Provide the (x, y) coordinate of the cell's center where the given text is located.  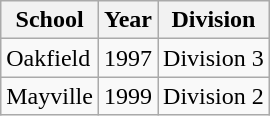
Division 2 (214, 96)
School (50, 20)
Year (128, 20)
1999 (128, 96)
Division (214, 20)
Mayville (50, 96)
1997 (128, 58)
Division 3 (214, 58)
Oakfield (50, 58)
